Return (x, y) of the center of cell containing provided text 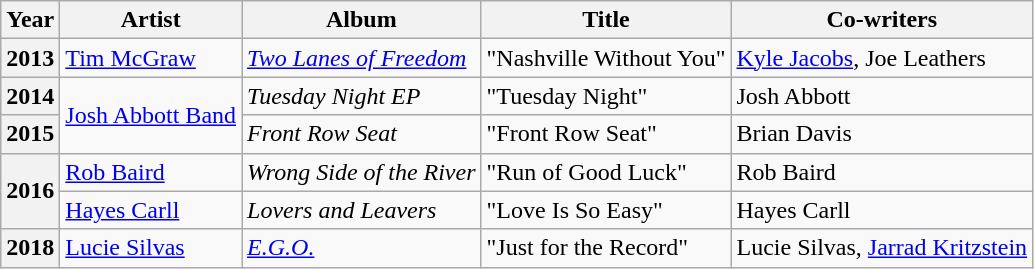
Co-writers (882, 20)
Title (606, 20)
Album (362, 20)
"Run of Good Luck" (606, 172)
"Tuesday Night" (606, 96)
Kyle Jacobs, Joe Leathers (882, 58)
"Nashville Without You" (606, 58)
Lovers and Leavers (362, 210)
E.G.O. (362, 248)
2018 (30, 248)
"Front Row Seat" (606, 134)
"Just for the Record" (606, 248)
Lucie Silvas, Jarrad Kritzstein (882, 248)
Brian Davis (882, 134)
Wrong Side of the River (362, 172)
2016 (30, 191)
Josh Abbott (882, 96)
Lucie Silvas (151, 248)
Two Lanes of Freedom (362, 58)
2013 (30, 58)
Josh Abbott Band (151, 115)
Tuesday Night EP (362, 96)
Tim McGraw (151, 58)
Year (30, 20)
Front Row Seat (362, 134)
2015 (30, 134)
"Love Is So Easy" (606, 210)
Artist (151, 20)
2014 (30, 96)
